Pinpoint the cell where the given text exists, returning its (x, y) midpoint coordinate. 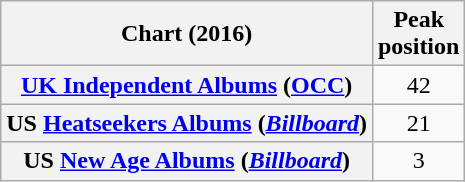
UK Independent Albums (OCC) (187, 85)
21 (418, 123)
3 (418, 161)
US New Age Albums (Billboard) (187, 161)
US Heatseekers Albums (Billboard) (187, 123)
Peakposition (418, 34)
Chart (2016) (187, 34)
42 (418, 85)
